Extract the (x, y) coordinate from the center of the cell holding the provided text.  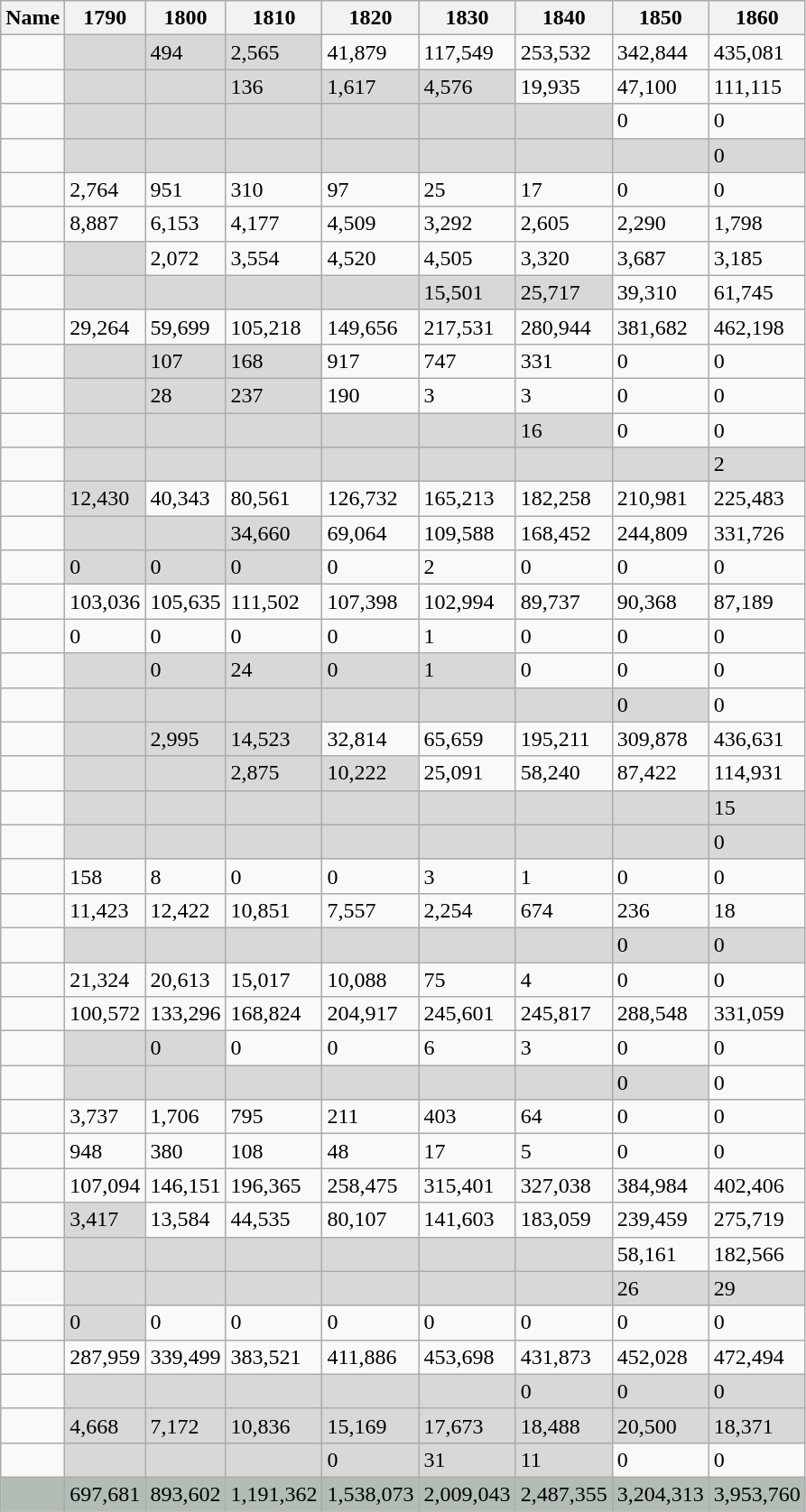
133,296 (186, 1014)
331,059 (756, 1014)
1850 (661, 18)
236 (661, 910)
25,091 (468, 773)
14,523 (274, 739)
15,501 (468, 292)
149,656 (370, 327)
25 (468, 189)
182,566 (756, 1254)
239,459 (661, 1220)
80,561 (274, 499)
1790 (105, 18)
3,554 (274, 258)
69,064 (370, 533)
10,836 (274, 1425)
65,659 (468, 739)
2,995 (186, 739)
25,717 (563, 292)
2,290 (661, 224)
97 (370, 189)
8 (186, 876)
1860 (756, 18)
105,635 (186, 602)
102,994 (468, 602)
15,017 (274, 979)
58,161 (661, 1254)
4,520 (370, 258)
893,602 (186, 1494)
6,153 (186, 224)
17,673 (468, 1425)
3,737 (105, 1117)
331 (563, 361)
309,878 (661, 739)
107 (186, 361)
89,737 (563, 602)
431,873 (563, 1357)
7,172 (186, 1425)
16 (563, 430)
2,009,043 (468, 1494)
288,548 (661, 1014)
327,038 (563, 1185)
245,817 (563, 1014)
29 (756, 1288)
2,072 (186, 258)
12,430 (105, 499)
141,603 (468, 1220)
3,185 (756, 258)
948 (105, 1151)
951 (186, 189)
108 (274, 1151)
12,422 (186, 910)
4,668 (105, 1425)
20,500 (661, 1425)
1,798 (756, 224)
182,258 (563, 499)
1,538,073 (370, 1494)
15,169 (370, 1425)
674 (563, 910)
1810 (274, 18)
80,107 (370, 1220)
4,576 (468, 87)
64 (563, 1117)
5 (563, 1151)
244,809 (661, 533)
15 (756, 807)
3,953,760 (756, 1494)
168,824 (274, 1014)
2,487,355 (563, 1494)
310 (274, 189)
1820 (370, 18)
204,917 (370, 1014)
4 (563, 979)
10,222 (370, 773)
24 (274, 670)
7,557 (370, 910)
111,502 (274, 602)
381,682 (661, 327)
2,764 (105, 189)
4,509 (370, 224)
2,254 (468, 910)
136 (274, 87)
75 (468, 979)
3,292 (468, 224)
1,706 (186, 1117)
342,844 (661, 52)
48 (370, 1151)
472,494 (756, 1357)
210,981 (661, 499)
29,264 (105, 327)
2,605 (563, 224)
411,886 (370, 1357)
11 (563, 1460)
453,698 (468, 1357)
3,687 (661, 258)
10,851 (274, 910)
107,398 (370, 602)
28 (186, 395)
13,584 (186, 1220)
795 (274, 1117)
245,601 (468, 1014)
436,631 (756, 739)
158 (105, 876)
3,204,313 (661, 1494)
126,732 (370, 499)
1840 (563, 18)
6 (468, 1048)
1800 (186, 18)
26 (661, 1288)
747 (468, 361)
105,218 (274, 327)
253,532 (563, 52)
10,088 (370, 979)
107,094 (105, 1185)
4,177 (274, 224)
380 (186, 1151)
168,452 (563, 533)
168 (274, 361)
117,549 (468, 52)
40,343 (186, 499)
21,324 (105, 979)
435,081 (756, 52)
275,719 (756, 1220)
183,059 (563, 1220)
114,931 (756, 773)
103,036 (105, 602)
44,535 (274, 1220)
4,505 (468, 258)
3,320 (563, 258)
61,745 (756, 292)
287,959 (105, 1357)
39,310 (661, 292)
18,488 (563, 1425)
697,681 (105, 1494)
280,944 (563, 327)
331,726 (756, 533)
18 (756, 910)
462,198 (756, 327)
87,189 (756, 602)
225,483 (756, 499)
59,699 (186, 327)
3,417 (105, 1220)
90,368 (661, 602)
196,365 (274, 1185)
11,423 (105, 910)
32,814 (370, 739)
1830 (468, 18)
8,887 (105, 224)
237 (274, 395)
195,211 (563, 739)
258,475 (370, 1185)
217,531 (468, 327)
31 (468, 1460)
109,588 (468, 533)
87,422 (661, 773)
47,100 (661, 87)
111,115 (756, 87)
Name (32, 18)
1,617 (370, 87)
190 (370, 395)
315,401 (468, 1185)
34,660 (274, 533)
384,984 (661, 1185)
2,875 (274, 773)
100,572 (105, 1014)
41,879 (370, 52)
146,151 (186, 1185)
165,213 (468, 499)
494 (186, 52)
1,191,362 (274, 1494)
403 (468, 1117)
19,935 (563, 87)
452,028 (661, 1357)
383,521 (274, 1357)
917 (370, 361)
402,406 (756, 1185)
58,240 (563, 773)
339,499 (186, 1357)
211 (370, 1117)
2,565 (274, 52)
20,613 (186, 979)
18,371 (756, 1425)
